From the cell containing the given text, extract its center point as [x, y] coordinate. 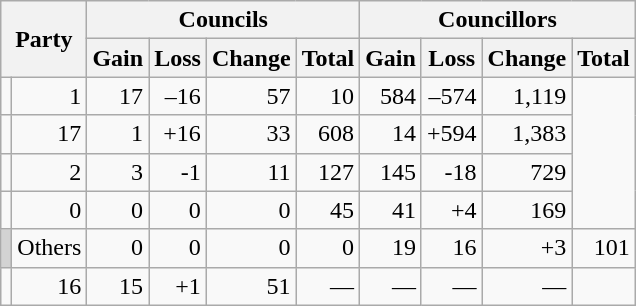
+3 [527, 248]
14 [391, 134]
+4 [452, 210]
33 [251, 134]
-18 [452, 172]
584 [391, 96]
57 [251, 96]
608 [328, 134]
145 [391, 172]
729 [527, 172]
41 [391, 210]
11 [251, 172]
+16 [178, 134]
1,383 [527, 134]
127 [328, 172]
–16 [178, 96]
Councils [224, 20]
1,119 [527, 96]
-1 [178, 172]
19 [391, 248]
169 [527, 210]
51 [251, 286]
2 [50, 172]
Others [50, 248]
10 [328, 96]
Councillors [498, 20]
101 [604, 248]
+594 [452, 134]
3 [118, 172]
Party [44, 39]
45 [328, 210]
15 [118, 286]
–574 [452, 96]
+1 [178, 286]
